Output the [X, Y] coordinate of the center of the cell containing the given text.  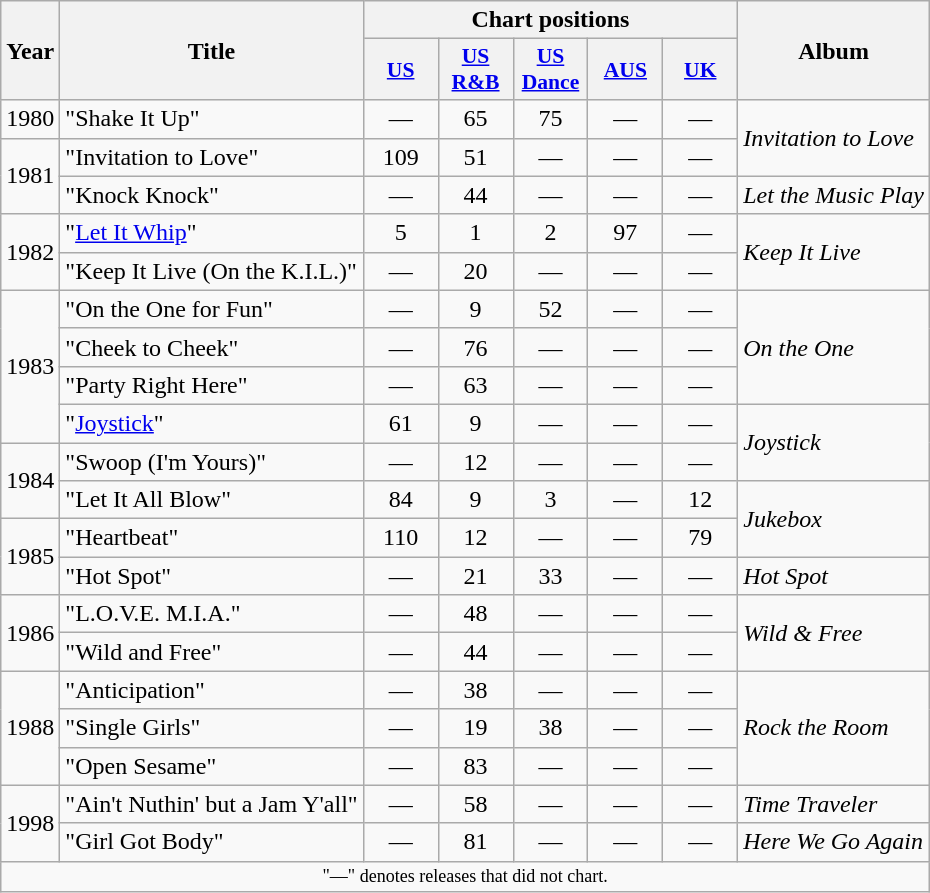
"On the One for Fun" [212, 309]
81 [476, 842]
Let the Music Play [834, 195]
Hot Spot [834, 576]
"Anticipation" [212, 690]
48 [476, 614]
52 [550, 309]
"Heartbeat" [212, 538]
"Open Sesame" [212, 766]
1981 [30, 176]
61 [400, 423]
79 [700, 538]
1 [476, 233]
97 [626, 233]
"Single Girls" [212, 728]
110 [400, 538]
75 [550, 119]
"Let It Whip" [212, 233]
Rock the Room [834, 728]
84 [400, 500]
"Knock Knock" [212, 195]
UK [700, 70]
Title [212, 50]
Album [834, 50]
"—" denotes releases that did not chart. [466, 876]
19 [476, 728]
1988 [30, 728]
109 [400, 157]
58 [476, 804]
1986 [30, 633]
Joystick [834, 442]
"Ain't Nuthin' but a Jam Y'all" [212, 804]
1982 [30, 252]
"Party Right Here" [212, 385]
Here We Go Again [834, 842]
5 [400, 233]
1983 [30, 366]
1980 [30, 119]
"Cheek to Cheek" [212, 347]
21 [476, 576]
"Wild and Free" [212, 652]
83 [476, 766]
76 [476, 347]
Chart positions [550, 20]
1985 [30, 557]
51 [476, 157]
Keep It Live [834, 252]
"Girl Got Body" [212, 842]
USDance [550, 70]
"Swoop (I'm Yours)" [212, 461]
"Let It All Blow" [212, 500]
Time Traveler [834, 804]
"Hot Spot" [212, 576]
"Shake It Up" [212, 119]
US [400, 70]
Invitation to Love [834, 138]
"L.O.V.E. M.I.A." [212, 614]
2 [550, 233]
AUS [626, 70]
USR&B [476, 70]
65 [476, 119]
3 [550, 500]
1998 [30, 823]
"Invitation to Love" [212, 157]
"Keep It Live (On the K.I.L.)" [212, 271]
Year [30, 50]
20 [476, 271]
63 [476, 385]
Wild & Free [834, 633]
Jukebox [834, 519]
33 [550, 576]
1984 [30, 480]
On the One [834, 347]
"Joystick" [212, 423]
